Scan for the cell matching the given text and deliver its (X, Y) coordinate at center. 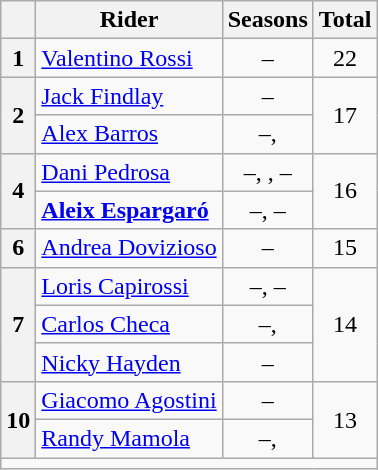
Total (345, 20)
Alex Barros (129, 134)
17 (345, 115)
7 (18, 324)
Seasons (268, 20)
Carlos Checa (129, 324)
Randy Mamola (129, 438)
Aleix Espargaró (129, 210)
15 (345, 248)
Andrea Dovizioso (129, 248)
Giacomo Agostini (129, 400)
13 (345, 419)
Valentino Rossi (129, 58)
14 (345, 324)
Nicky Hayden (129, 362)
6 (18, 248)
16 (345, 191)
Dani Pedrosa (129, 172)
2 (18, 115)
22 (345, 58)
–, , – (268, 172)
Loris Capirossi (129, 286)
Jack Findlay (129, 96)
Rider (129, 20)
1 (18, 58)
4 (18, 191)
10 (18, 419)
